Return the (X, Y) coordinate for the center point of the cell that contains the specified text.  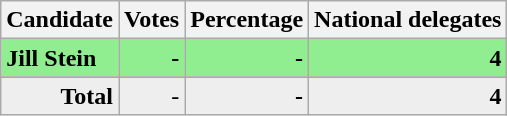
Candidate (60, 20)
Jill Stein (60, 58)
National delegates (408, 20)
Percentage (247, 20)
Total (60, 96)
Votes (151, 20)
